Detect which cell encompasses the target text, then output its (X, Y) center coordinate. 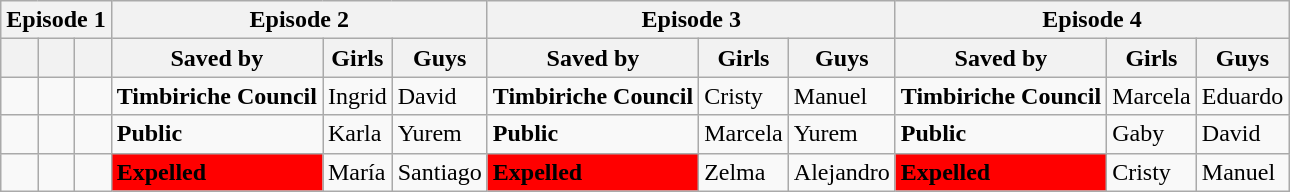
María (357, 172)
Eduardo (1242, 96)
Gaby (1152, 134)
Episode 2 (299, 20)
Episode 3 (691, 20)
Episode 4 (1092, 20)
Zelma (744, 172)
Alejandro (842, 172)
Karla (357, 134)
Episode 1 (56, 20)
Ingrid (357, 96)
Santiago (440, 172)
